Capture the cell that displays the provided text and extract its (X, Y) central coordinate. 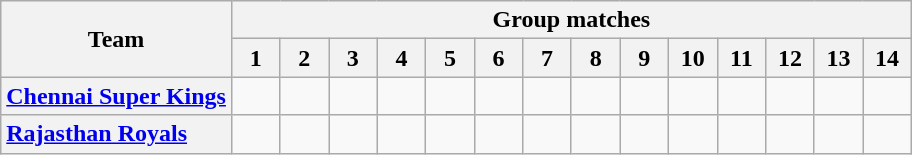
10 (694, 58)
5 (450, 58)
13 (838, 58)
11 (742, 58)
Group matches (571, 20)
7 (548, 58)
8 (596, 58)
14 (888, 58)
Team (116, 39)
2 (304, 58)
3 (354, 58)
Chennai Super Kings (116, 96)
6 (498, 58)
Rajasthan Royals (116, 134)
12 (790, 58)
4 (402, 58)
9 (644, 58)
1 (256, 58)
